Identify which cell holds the provided text, then report its (X, Y) central coordinate. 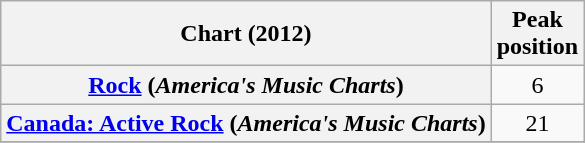
Rock (America's Music Charts) (246, 85)
6 (537, 85)
Chart (2012) (246, 34)
Peakposition (537, 34)
21 (537, 123)
Canada: Active Rock (America's Music Charts) (246, 123)
